For the text-containing cell, return its midpoint in [x, y] coordinate format. 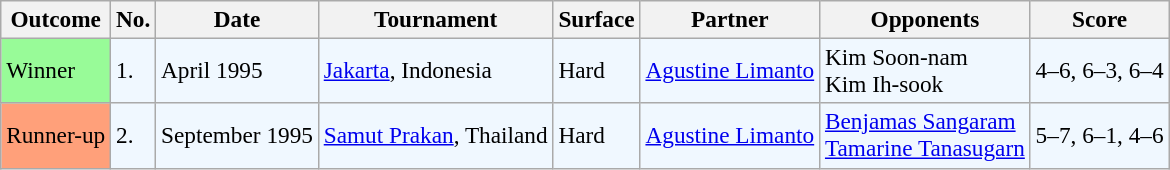
Winner [56, 70]
September 1995 [238, 136]
Tournament [436, 19]
Benjamas Sangaram Tamarine Tanasugarn [926, 136]
Date [238, 19]
Opponents [926, 19]
5–7, 6–1, 4–6 [1100, 136]
2. [134, 136]
Samut Prakan, Thailand [436, 136]
Outcome [56, 19]
Runner-up [56, 136]
1. [134, 70]
Surface [596, 19]
April 1995 [238, 70]
Partner [730, 19]
Jakarta, Indonesia [436, 70]
Score [1100, 19]
4–6, 6–3, 6–4 [1100, 70]
No. [134, 19]
Kim Soon-nam Kim Ih-sook [926, 70]
